Determine the [x, y] coordinate at the center of the cell enclosing the given text.  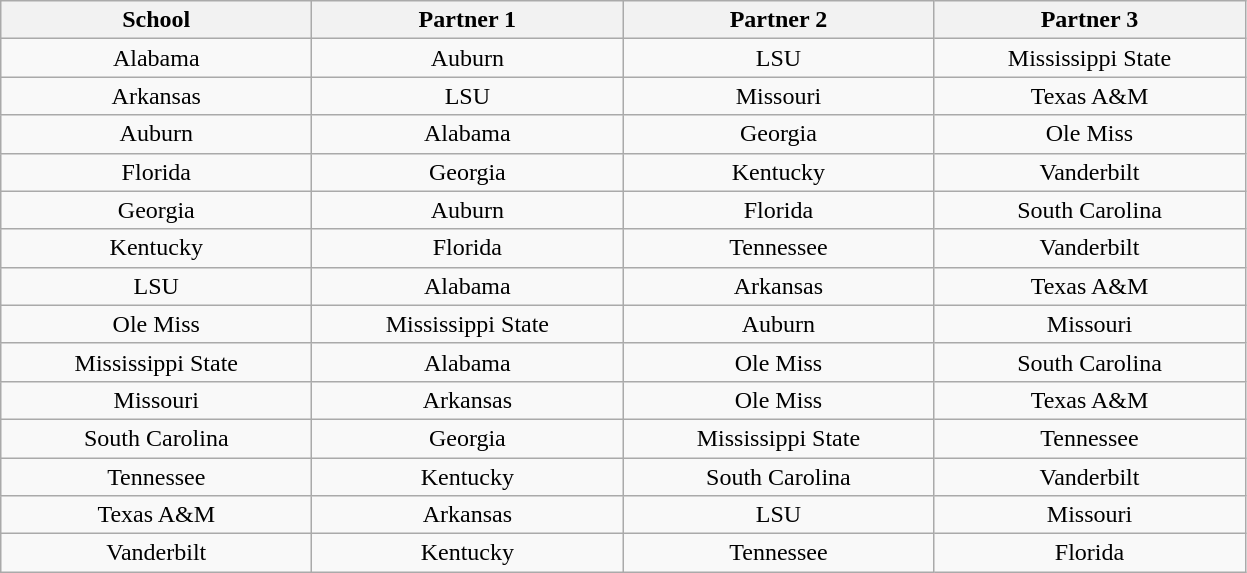
School [156, 20]
Partner 3 [1090, 20]
Partner 1 [468, 20]
Partner 2 [778, 20]
